Extract the [X, Y] coordinate from the center of the cell holding the provided text.  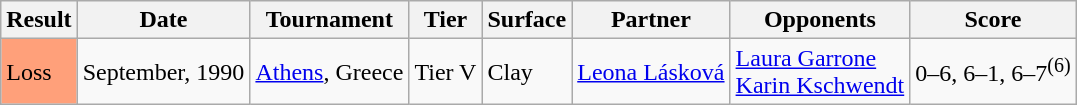
Athens, Greece [330, 72]
Surface [527, 20]
Result [39, 20]
Leona Lásková [651, 72]
Tournament [330, 20]
Tier [446, 20]
Loss [39, 72]
Clay [527, 72]
Score [993, 20]
September, 1990 [164, 72]
Partner [651, 20]
Laura Garrone Karin Kschwendt [820, 72]
Date [164, 20]
0–6, 6–1, 6–7(6) [993, 72]
Tier V [446, 72]
Opponents [820, 20]
